Scan for the cell matching the given text and deliver its (x, y) coordinate at center. 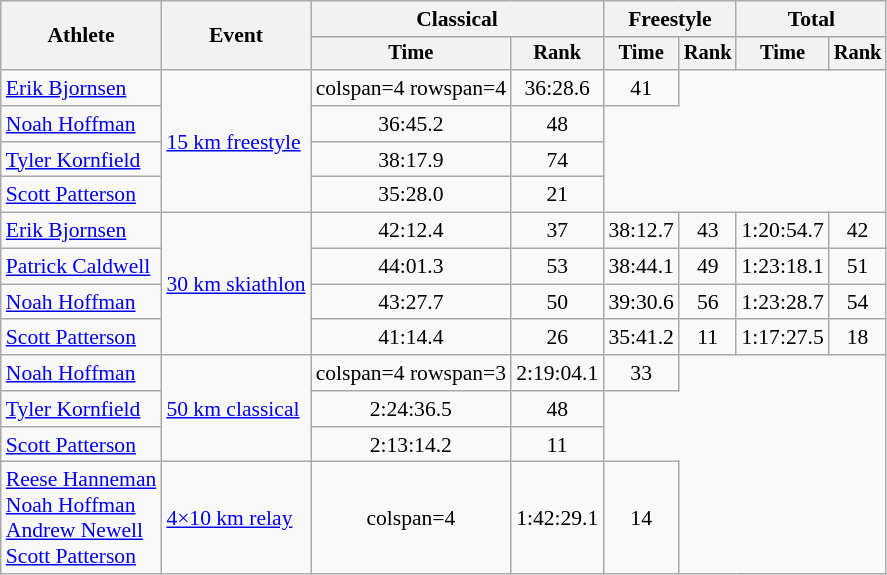
37 (557, 231)
Classical (458, 19)
36:45.2 (412, 124)
26 (557, 338)
43:27.7 (412, 302)
18 (858, 338)
38:44.1 (640, 267)
Event (236, 36)
15 km freestyle (236, 141)
colspan=4 rowspan=4 (412, 88)
53 (557, 267)
36:28.6 (557, 88)
38:12.7 (640, 231)
2:13:14.2 (412, 445)
1:20:54.7 (782, 231)
30 km skiathlon (236, 284)
56 (708, 302)
42 (858, 231)
4×10 km relay (236, 518)
42:12.4 (412, 231)
1:42:29.1 (557, 518)
1:17:27.5 (782, 338)
Reese HannemanNoah HoffmanAndrew NewellScott Patterson (82, 518)
colspan=4 rowspan=3 (412, 373)
colspan=4 (412, 518)
21 (557, 195)
49 (708, 267)
54 (858, 302)
51 (858, 267)
Freestyle (670, 19)
38:17.9 (412, 160)
33 (640, 373)
35:41.2 (640, 338)
35:28.0 (412, 195)
50 km classical (236, 408)
Patrick Caldwell (82, 267)
41 (640, 88)
Athlete (82, 36)
2:19:04.1 (557, 373)
1:23:18.1 (782, 267)
74 (557, 160)
43 (708, 231)
50 (557, 302)
44:01.3 (412, 267)
39:30.6 (640, 302)
1:23:28.7 (782, 302)
41:14.4 (412, 338)
Total (811, 19)
2:24:36.5 (412, 409)
14 (640, 518)
